Provide the (x, y) coordinate of the cell's center where the given text is located.  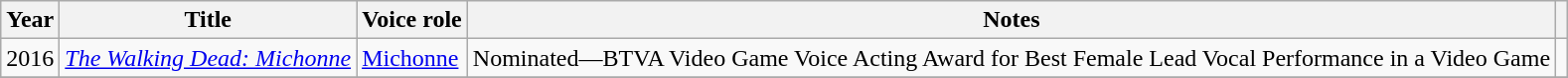
The Walking Dead: Michonne (209, 58)
Title (209, 20)
Year (30, 20)
Notes (1012, 20)
Voice role (412, 20)
Nominated—BTVA Video Game Voice Acting Award for Best Female Lead Vocal Performance in a Video Game (1012, 58)
Michonne (412, 58)
2016 (30, 58)
